Capture the cell that displays the provided text and extract its [x, y] central coordinate. 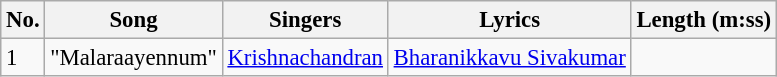
Lyrics [510, 20]
"Malaraayennum" [134, 58]
Length (m:ss) [704, 20]
1 [23, 58]
Krishnachandran [305, 58]
Singers [305, 20]
Song [134, 20]
No. [23, 20]
Bharanikkavu Sivakumar [510, 58]
